Determine the [X, Y] coordinate at the center of the cell enclosing the given text.  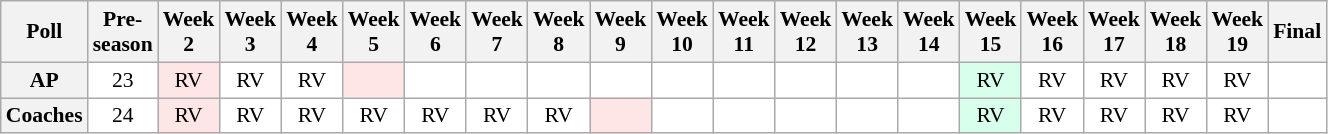
Pre-season [123, 32]
Week19 [1237, 32]
Final [1297, 32]
Week13 [867, 32]
Week4 [312, 32]
Week12 [806, 32]
Week18 [1176, 32]
Week8 [559, 32]
Poll [44, 32]
Week6 [435, 32]
Week15 [991, 32]
Week2 [189, 32]
Week5 [374, 32]
Week14 [929, 32]
24 [123, 116]
AP [44, 80]
Week16 [1052, 32]
Week17 [1114, 32]
Week7 [497, 32]
Coaches [44, 116]
23 [123, 80]
Week10 [682, 32]
Week9 [621, 32]
Week11 [744, 32]
Week3 [250, 32]
